Provide the (X, Y) coordinate of the cell's center where the given text is located.  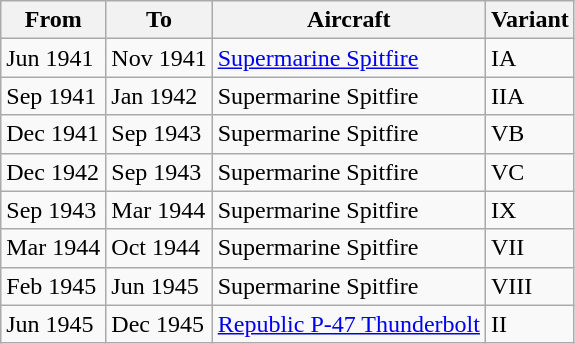
Jan 1942 (159, 96)
Dec 1941 (54, 134)
VC (530, 172)
Variant (530, 20)
VII (530, 248)
Sep 1941 (54, 96)
VIII (530, 286)
Republic P-47 Thunderbolt (348, 324)
Aircraft (348, 20)
From (54, 20)
To (159, 20)
VB (530, 134)
IIA (530, 96)
Dec 1942 (54, 172)
Feb 1945 (54, 286)
Jun 1941 (54, 58)
II (530, 324)
IA (530, 58)
IX (530, 210)
Oct 1944 (159, 248)
Dec 1945 (159, 324)
Nov 1941 (159, 58)
